Capture the cell that displays the provided text and extract its [X, Y] central coordinate. 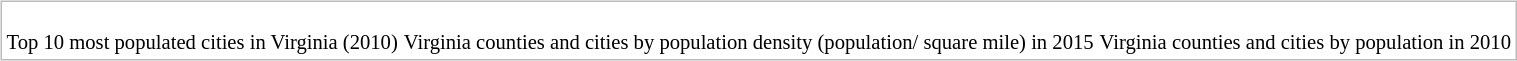
Virginia counties and cities by population density (population/ square mile) in 2015 [748, 32]
Virginia counties and cities by population in 2010 [1305, 32]
Top 10 most populated cities in Virginia (2010) [202, 32]
